Find where the given text appears and provide that cell's center as [x, y] coordinate. 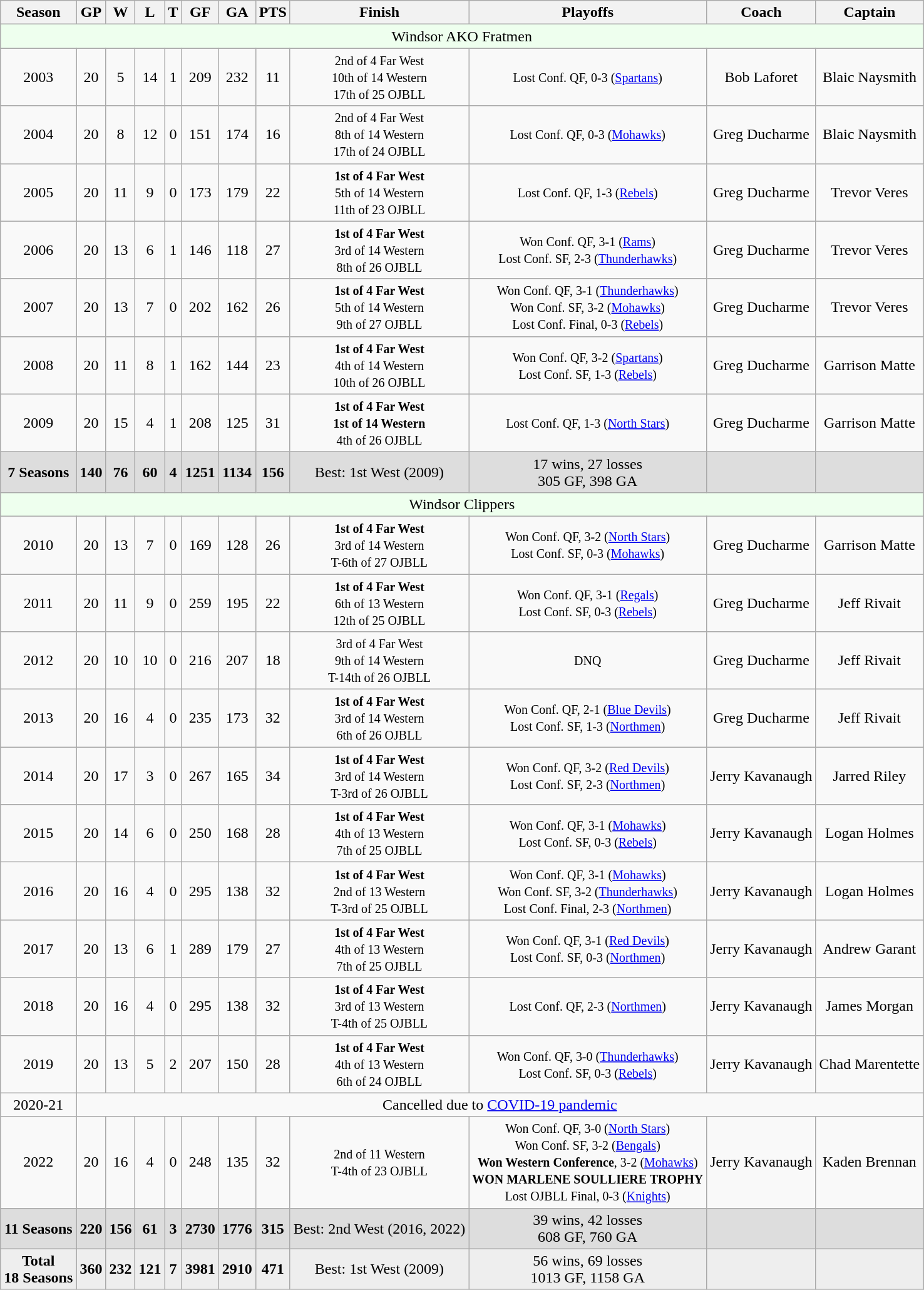
174 [237, 135]
PTS [273, 13]
11 Seasons [39, 1229]
Best: 2nd West (2016, 2022) [379, 1229]
Lost Conf. QF, 1-3 (North Stars) [588, 423]
2910 [237, 1269]
Won Conf. QF, 3-1 (Mohawks)Won Conf. SF, 3-2 (Thunderhawks)Lost Conf. Final, 2-3 (Northmen) [588, 891]
34 [273, 776]
GP [91, 13]
2nd of 4 Far West8th of 14 Western17th of 24 OJBLL [379, 135]
2nd of 11 WesternT-4th of 23 OJBLL [379, 1162]
144 [237, 365]
Lost Conf. QF, 2-3 (Northmen) [588, 1006]
315 [273, 1229]
121 [150, 1269]
3981 [200, 1269]
1st of 4 Far West2nd of 13 WesternT-3rd of 25 OJBLL [379, 891]
2022 [39, 1162]
Finish [379, 13]
2nd of 4 Far West10th of 14 Western17th of 25 OJBLL [379, 77]
202 [200, 307]
2016 [39, 891]
L [150, 13]
18 [273, 661]
Lost Conf. QF, 0-3 (Spartans) [588, 77]
1st of 4 Far West4th of 13 Western6th of 24 OJBLL [379, 1064]
7 Seasons [39, 472]
Playoffs [588, 13]
150 [237, 1064]
1251 [200, 472]
1776 [237, 1229]
289 [200, 949]
2014 [39, 776]
23 [273, 365]
2015 [39, 833]
Kaden Brennan [870, 1162]
Windsor AKO Fratmen [462, 36]
146 [200, 250]
2009 [39, 423]
17 [120, 776]
3rd of 4 Far West9th of 14 WesternT-14th of 26 OJBLL [379, 661]
Won Conf. QF, 3-1 (Rams)Lost Conf. SF, 2-3 (Thunderhawks) [588, 250]
2007 [39, 307]
Won Conf. QF, 3-1 (Mohawks)Lost Conf. SF, 0-3 (Rebels) [588, 833]
140 [91, 472]
248 [200, 1162]
2008 [39, 365]
220 [91, 1229]
T [173, 13]
Won Conf. QF, 3-2 (Spartans)Lost Conf. SF, 1-3 (Rebels) [588, 365]
15 [120, 423]
Jarred Riley [870, 776]
216 [200, 661]
2019 [39, 1064]
2013 [39, 718]
2006 [39, 250]
1st of 4 Far West3rd of 13 WesternT-4th of 25 OJBLL [379, 1006]
128 [237, 545]
2020-21 [39, 1105]
118 [237, 250]
1st of 4 Far West3rd of 14 Western6th of 26 OJBLL [379, 718]
12 [150, 135]
Bob Laforet [761, 77]
2011 [39, 602]
Won Conf. QF, 3-1 (Thunderhawks)Won Conf. SF, 3-2 (Mohawks)Lost Conf. Final, 0-3 (Rebels) [588, 307]
Won Conf. QF, 3-2 (North Stars)Lost Conf. SF, 0-3 (Mohawks) [588, 545]
39 wins, 42 losses608 GF, 760 GA [588, 1229]
17 wins, 27 losses305 GF, 398 GA [588, 472]
Coach [761, 13]
Won Conf. QF, 3-1 (Red Devils)Lost Conf. SF, 0-3 (Northmen) [588, 949]
2017 [39, 949]
1st of 4 Far West1st of 14 Western4th of 26 OJBLL [379, 423]
235 [200, 718]
1st of 4 Far West3rd of 14 Western8th of 26 OJBLL [379, 250]
165 [237, 776]
169 [200, 545]
208 [200, 423]
2012 [39, 661]
Won Conf. QF, 3-2 (Red Devils)Lost Conf. SF, 2-3 (Northmen) [588, 776]
31 [273, 423]
2010 [39, 545]
2005 [39, 192]
360 [91, 1269]
2003 [39, 77]
1st of 4 Far West3rd of 14 WesternT-3rd of 26 OJBLL [379, 776]
125 [237, 423]
Season [39, 13]
1134 [237, 472]
Won Conf. QF, 3-1 (Regals)Lost Conf. SF, 0-3 (Rebels) [588, 602]
60 [150, 472]
Won Conf. QF, 3-0 (Thunderhawks)Lost Conf. SF, 0-3 (Rebels) [588, 1064]
1st of 4 Far West5th of 14 Western11th of 23 OJBLL [379, 192]
Captain [870, 13]
135 [237, 1162]
168 [237, 833]
61 [150, 1229]
1st of 4 Far West3rd of 14 WesternT-6th of 27 OJBLL [379, 545]
1st of 4 Far West4th of 14 Western10th of 26 OJBLL [379, 365]
259 [200, 602]
471 [273, 1269]
1st of 4 Far West6th of 13 Western12th of 25 OJBLL [379, 602]
Andrew Garant [870, 949]
Windsor Clippers [462, 504]
151 [200, 135]
Lost Conf. QF, 0-3 (Mohawks) [588, 135]
56 wins, 69 losses1013 GF, 1158 GA [588, 1269]
Lost Conf. QF, 1-3 (Rebels) [588, 192]
Chad Marentette [870, 1064]
2018 [39, 1006]
Total18 Seasons [39, 1269]
2 [173, 1064]
195 [237, 602]
DNQ [588, 661]
267 [200, 776]
250 [200, 833]
209 [200, 77]
GA [237, 13]
Cancelled due to COVID-19 pandemic [500, 1105]
1st of 4 Far West5th of 14 Western9th of 27 OJBLL [379, 307]
James Morgan [870, 1006]
76 [120, 472]
Won Conf. QF, 2-1 (Blue Devils)Lost Conf. SF, 1-3 (Northmen) [588, 718]
2730 [200, 1229]
GF [200, 13]
2004 [39, 135]
W [120, 13]
